From the cell containing the given text, extract its center point as [X, Y] coordinate. 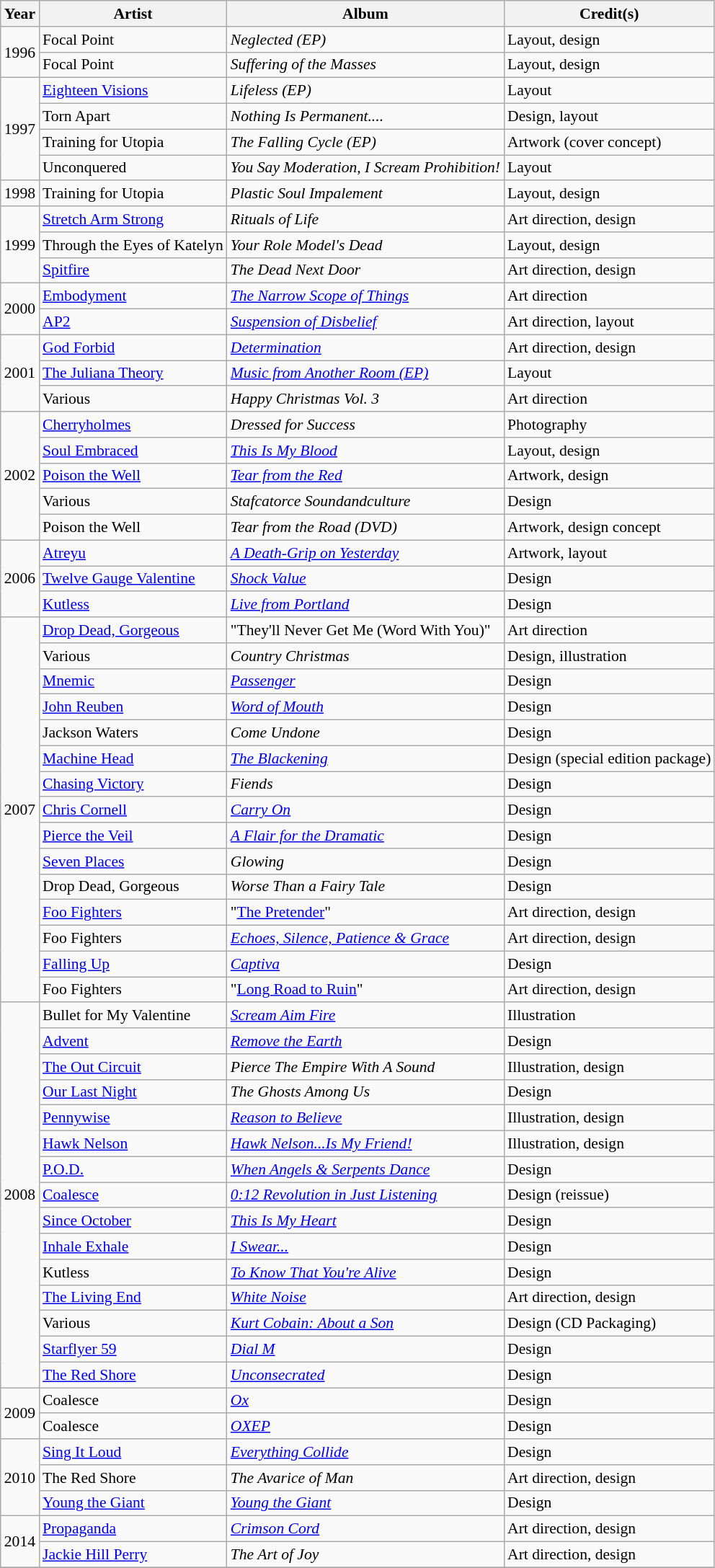
The Avarice of Man [365, 1478]
You Say Moderation, I Scream Prohibition! [365, 168]
Artwork (cover concept) [609, 142]
Plastic Soul Impalement [365, 194]
Happy Christmas Vol. 3 [365, 399]
Machine Head [133, 758]
2006 [20, 578]
Design, illustration [609, 656]
Our Last Night [133, 1092]
OXEP [365, 1427]
Illustration [609, 1016]
Artist [133, 14]
Unconquered [133, 168]
Captiva [365, 964]
1999 [20, 245]
AP2 [133, 322]
Pierce the Veil [133, 836]
Carry On [365, 810]
Neglected (EP) [365, 40]
Ox [365, 1401]
Mnemic [133, 681]
The Narrow Scope of Things [365, 296]
Country Christmas [365, 656]
0:12 Revolution in Just Listening [365, 1195]
Atreyu [133, 553]
2014 [20, 1541]
Fiends [365, 784]
Embodyment [133, 296]
Shock Value [365, 579]
Torn Apart [133, 117]
Dressed for Success [365, 425]
Design (special edition package) [609, 758]
Photography [609, 425]
1996 [20, 52]
Kurt Cobain: About a Son [365, 1324]
2001 [20, 373]
Credit(s) [609, 14]
Unconsecrated [365, 1375]
Inhale Exhale [133, 1246]
Live from Portland [365, 605]
Suffering of the Masses [365, 65]
Hawk Nelson...Is My Friend! [365, 1144]
Eighteen Visions [133, 91]
Come Undone [365, 733]
Word of Mouth [365, 707]
Advent [133, 1041]
"Long Road to Ruin" [365, 990]
Pennywise [133, 1118]
The Out Circuit [133, 1067]
White Noise [365, 1298]
Year [20, 14]
Twelve Gauge Valentine [133, 579]
Design (CD Packaging) [609, 1324]
Remove the Earth [365, 1041]
Glowing [365, 861]
2008 [20, 1195]
Through the Eyes of Katelyn [133, 245]
I Swear... [365, 1246]
Artwork, layout [609, 553]
When Angels & Serpents Dance [365, 1169]
Worse Than a Fairy Tale [365, 887]
Scream Aim Fire [365, 1016]
2000 [20, 309]
1998 [20, 194]
John Reuben [133, 707]
Art direction, layout [609, 322]
The Blackening [365, 758]
Tear from the Red [365, 476]
Seven Places [133, 861]
Stafcatorce Soundandculture [365, 502]
Jackson Waters [133, 733]
Cherryholmes [133, 425]
Falling Up [133, 964]
1997 [20, 129]
Passenger [365, 681]
2009 [20, 1413]
Rituals of Life [365, 219]
Album [365, 14]
Hawk Nelson [133, 1144]
Tear from the Road (DVD) [365, 528]
Since October [133, 1221]
A Death-Grip on Yesterday [365, 553]
God Forbid [133, 347]
"They'll Never Get Me (Word With You)" [365, 630]
This Is My Heart [365, 1221]
The Ghosts Among Us [365, 1092]
Reason to Believe [365, 1118]
Propaganda [133, 1529]
Design (reissue) [609, 1195]
Chris Cornell [133, 810]
Design, layout [609, 117]
Chasing Victory [133, 784]
Echoes, Silence, Patience & Grace [365, 939]
Dial M [365, 1350]
The Living End [133, 1298]
Your Role Model's Dead [365, 245]
"The Pretender" [365, 913]
Suspension of Disbelief [365, 322]
Stretch Arm Strong [133, 219]
Determination [365, 347]
Soul Embraced [133, 451]
Lifeless (EP) [365, 91]
Bullet for My Valentine [133, 1016]
Crimson Cord [365, 1529]
Starflyer 59 [133, 1350]
A Flair for the Dramatic [365, 836]
P.O.D. [133, 1169]
2002 [20, 476]
Everything Collide [365, 1452]
This Is My Blood [365, 451]
Jackie Hill Perry [133, 1555]
Music from Another Room (EP) [365, 373]
To Know That You're Alive [365, 1272]
The Dead Next Door [365, 270]
Artwork, design concept [609, 528]
Spitfire [133, 270]
The Falling Cycle (EP) [365, 142]
Nothing Is Permanent.... [365, 117]
The Art of Joy [365, 1555]
Pierce The Empire With A Sound [365, 1067]
Sing It Loud [133, 1452]
Artwork, design [609, 476]
The Juliana Theory [133, 373]
2010 [20, 1478]
2007 [20, 810]
